Find where the given text appears and provide that cell's center as (X, Y) coordinate. 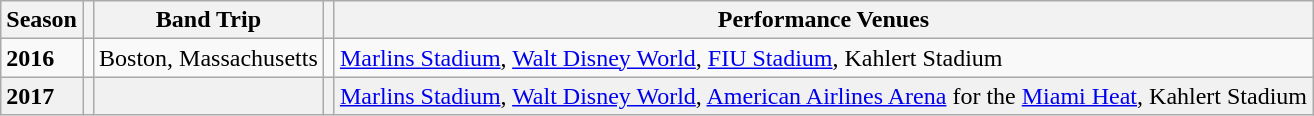
2016 (42, 58)
Marlins Stadium, Walt Disney World, American Airlines Arena for the Miami Heat, Kahlert Stadium (823, 96)
2017 (42, 96)
Boston, Massachusetts (209, 58)
Performance Venues (823, 20)
Marlins Stadium, Walt Disney World, FIU Stadium, Kahlert Stadium (823, 58)
Band Trip (209, 20)
Season (42, 20)
